Extract the [x, y] coordinate from the center of the cell holding the provided text.  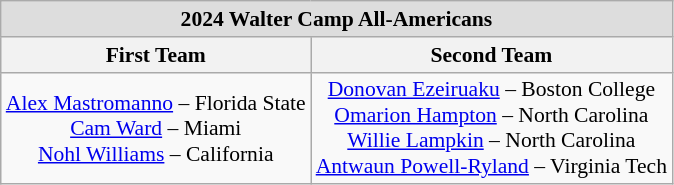
Second Team [492, 55]
2024 Walter Camp All-Americans [336, 19]
Alex Mastromanno – Florida StateCam Ward – MiamiNohl Williams – California [156, 128]
Donovan Ezeiruaku – Boston CollegeOmarion Hampton – North CarolinaWillie Lampkin – North CarolinaAntwaun Powell-Ryland – Virginia Tech [492, 128]
First Team [156, 55]
